Search for the cell housing the specified text and yield its [x, y] center coordinate. 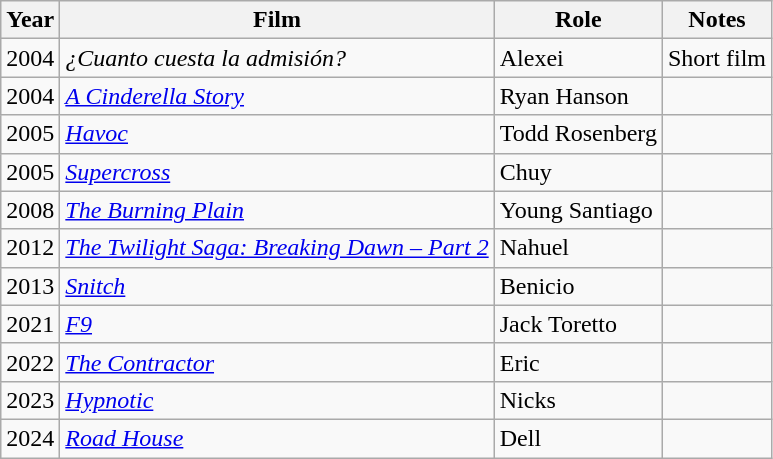
Alexei [578, 58]
The Burning Plain [277, 210]
Snitch [277, 286]
Supercross [277, 172]
Benicio [578, 286]
¿Cuanto cuesta la admisión? [277, 58]
Nahuel [578, 248]
Young Santiago [578, 210]
2021 [30, 324]
F9 [277, 324]
2024 [30, 438]
Year [30, 20]
Jack Toretto [578, 324]
A Cinderella Story [277, 96]
Eric [578, 362]
2012 [30, 248]
Role [578, 20]
The Contractor [277, 362]
Nicks [578, 400]
Ryan Hanson [578, 96]
Todd Rosenberg [578, 134]
2023 [30, 400]
Film [277, 20]
Dell [578, 438]
The Twilight Saga: Breaking Dawn – Part 2 [277, 248]
Havoc [277, 134]
Chuy [578, 172]
2013 [30, 286]
2022 [30, 362]
2008 [30, 210]
Hypnotic [277, 400]
Short film [716, 58]
Notes [716, 20]
Road House [277, 438]
